Determine the [X, Y] coordinate at the center of the cell enclosing the given text.  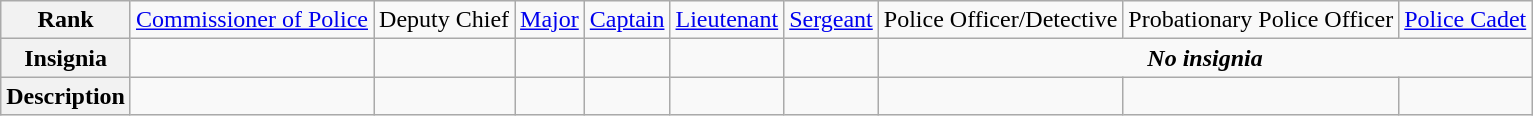
Lieutenant [727, 20]
Rank [66, 20]
Probationary Police Officer [1261, 20]
Major [550, 20]
No insignia [1204, 58]
Captain [627, 20]
Insignia [66, 58]
Deputy Chief [444, 20]
Sergeant [832, 20]
Description [66, 96]
Commissioner of Police [252, 20]
Police Officer/Detective [1000, 20]
Police Cadet [1466, 20]
